Locate the cell with the specified text and output its [x, y] center coordinate. 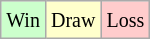
Loss [126, 20]
Draw [72, 20]
Win [24, 20]
